From the cell containing the given text, extract its center point as [X, Y] coordinate. 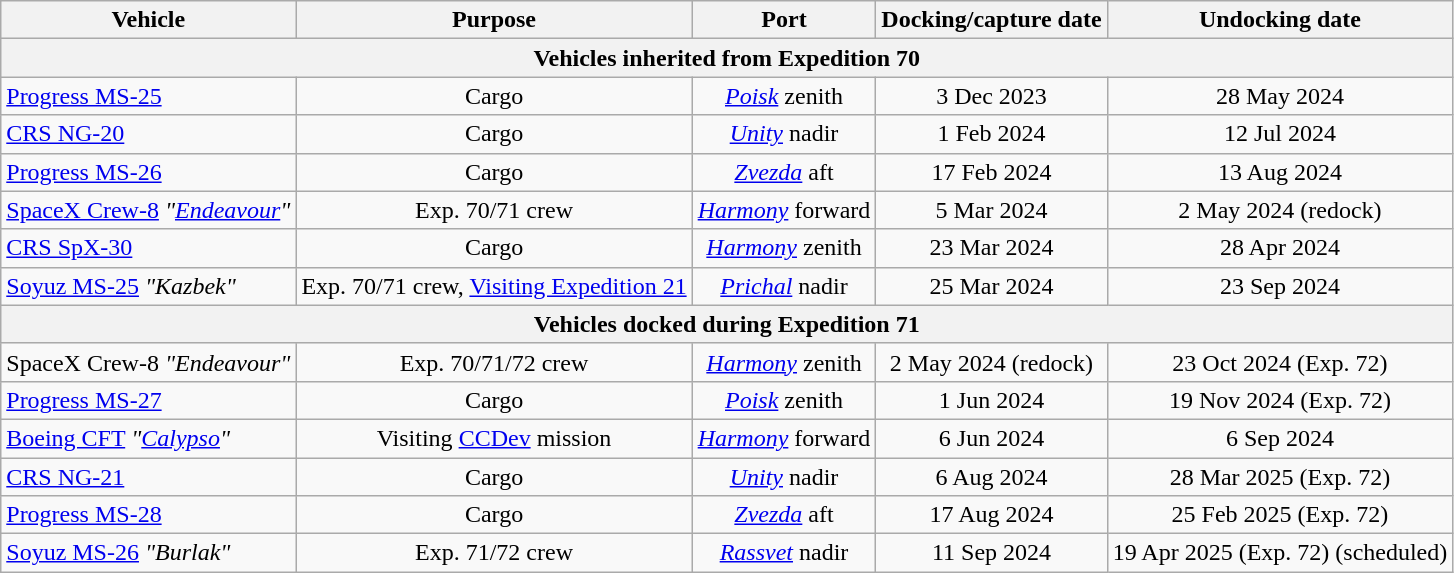
19 Nov 2024 (Exp. 72) [1280, 400]
Visiting CCDev mission [494, 438]
Boeing CFT "Calypso" [148, 438]
Vehicles docked during Expedition 71 [727, 324]
6 Jun 2024 [992, 438]
Rassvet nadir [784, 553]
23 Oct 2024 (Exp. 72) [1280, 362]
Port [784, 20]
Progress MS-28 [148, 515]
Progress MS-27 [148, 400]
1 Jun 2024 [992, 400]
Purpose [494, 20]
CRS SpX-30 [148, 248]
CRS NG-21 [148, 477]
17 Feb 2024 [992, 172]
11 Sep 2024 [992, 553]
23 Sep 2024 [1280, 286]
Progress MS-26 [148, 172]
19 Apr 2025 (Exp. 72) (scheduled) [1280, 553]
Exp. 71/72 crew [494, 553]
6 Aug 2024 [992, 477]
1 Feb 2024 [992, 134]
6 Sep 2024 [1280, 438]
Exp. 70/71 crew [494, 210]
28 May 2024 [1280, 96]
3 Dec 2023 [992, 96]
28 Mar 2025 (Exp. 72) [1280, 477]
Vehicle [148, 20]
Soyuz MS-25 "Kazbek" [148, 286]
28 Apr 2024 [1280, 248]
Soyuz MS-26 "Burlak" [148, 553]
Progress MS-25 [148, 96]
5 Mar 2024 [992, 210]
13 Aug 2024 [1280, 172]
25 Feb 2025 (Exp. 72) [1280, 515]
Exp. 70/71/72 crew [494, 362]
Prichal nadir [784, 286]
Undocking date [1280, 20]
Docking/capture date [992, 20]
23 Mar 2024 [992, 248]
Exp. 70/71 crew, Visiting Expedition 21 [494, 286]
25 Mar 2024 [992, 286]
17 Aug 2024 [992, 515]
Vehicles inherited from Expedition 70 [727, 58]
CRS NG-20 [148, 134]
12 Jul 2024 [1280, 134]
